Pinpoint the cell where the given text exists, returning its [X, Y] midpoint coordinate. 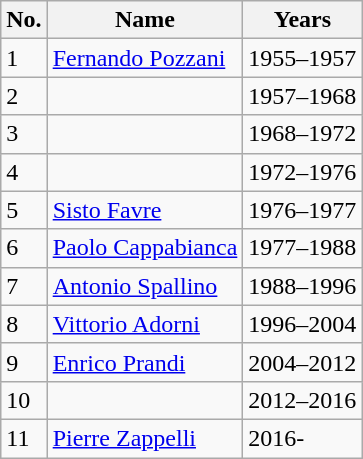
9 [24, 362]
Name [145, 20]
2012–2016 [302, 400]
Antonio Spallino [145, 286]
No. [24, 20]
2004–2012 [302, 362]
7 [24, 286]
Sisto Favre [145, 210]
Paolo Cappabianca [145, 248]
11 [24, 438]
2016- [302, 438]
4 [24, 172]
8 [24, 324]
1 [24, 58]
1988–1996 [302, 286]
1955–1957 [302, 58]
Years [302, 20]
1996–2004 [302, 324]
10 [24, 400]
Vittorio Adorni [145, 324]
3 [24, 134]
1957–1968 [302, 96]
2 [24, 96]
1976–1977 [302, 210]
1972–1976 [302, 172]
1977–1988 [302, 248]
1968–1972 [302, 134]
Fernando Pozzani [145, 58]
Pierre Zappelli [145, 438]
6 [24, 248]
Enrico Prandi [145, 362]
5 [24, 210]
